Detect which cell encompasses the target text, then output its [X, Y] center coordinate. 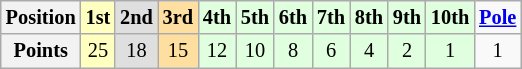
Points [41, 51]
8th [369, 17]
7th [331, 17]
Pole [498, 17]
4 [369, 51]
5th [255, 17]
25 [98, 51]
6 [331, 51]
Position [41, 17]
1st [98, 17]
10 [255, 51]
2 [407, 51]
6th [293, 17]
9th [407, 17]
4th [217, 17]
8 [293, 51]
2nd [136, 17]
10th [450, 17]
15 [178, 51]
12 [217, 51]
18 [136, 51]
3rd [178, 17]
